Return [X, Y] of the center of cell containing provided text 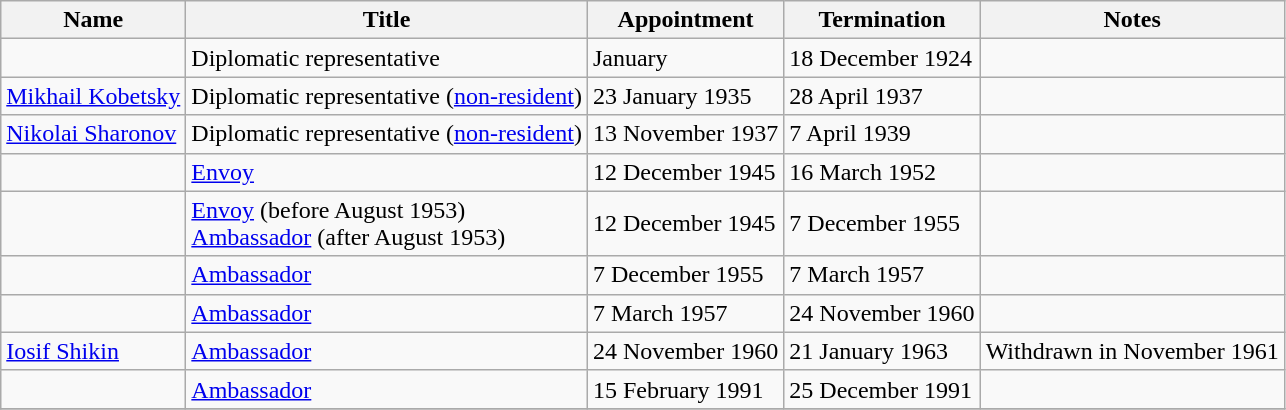
21 January 1963 [882, 351]
25 December 1991 [882, 389]
Diplomatic representative [387, 58]
Appointment [685, 20]
23 January 1935 [685, 96]
Notes [1132, 20]
15 February 1991 [685, 389]
Envoy (before August 1953)Ambassador (after August 1953) [387, 224]
Mikhail Kobetsky [94, 96]
16 March 1952 [882, 172]
7 April 1939 [882, 134]
Termination [882, 20]
28 April 1937 [882, 96]
January [685, 58]
Envoy [387, 172]
13 November 1937 [685, 134]
Iosif Shikin [94, 351]
18 December 1924 [882, 58]
Withdrawn in November 1961 [1132, 351]
Name [94, 20]
Nikolai Sharonov [94, 134]
Title [387, 20]
